Determine the [X, Y] coordinate at the center of the cell enclosing the given text.  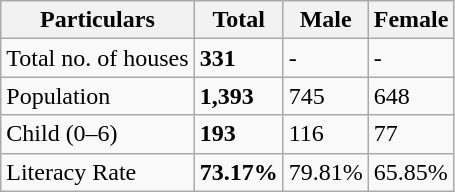
73.17% [238, 172]
77 [411, 134]
Total no. of houses [98, 58]
1,393 [238, 96]
Total [238, 20]
116 [326, 134]
65.85% [411, 172]
Particulars [98, 20]
Child (0–6) [98, 134]
331 [238, 58]
Male [326, 20]
193 [238, 134]
Population [98, 96]
Literacy Rate [98, 172]
79.81% [326, 172]
648 [411, 96]
745 [326, 96]
Female [411, 20]
